Detect which cell encompasses the target text, then output its [x, y] center coordinate. 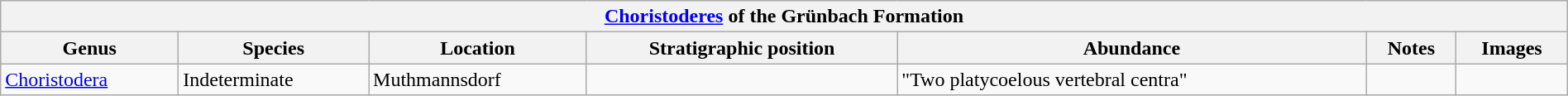
Indeterminate [274, 79]
Location [478, 48]
Muthmannsdorf [478, 79]
Stratigraphic position [741, 48]
Species [274, 48]
Choristodera [89, 79]
Notes [1411, 48]
Genus [89, 48]
Choristoderes of the Grünbach Formation [784, 17]
Abundance [1131, 48]
Images [1512, 48]
"Two platycoelous vertebral centra" [1131, 79]
